Search for the cell housing the specified text and yield its [X, Y] center coordinate. 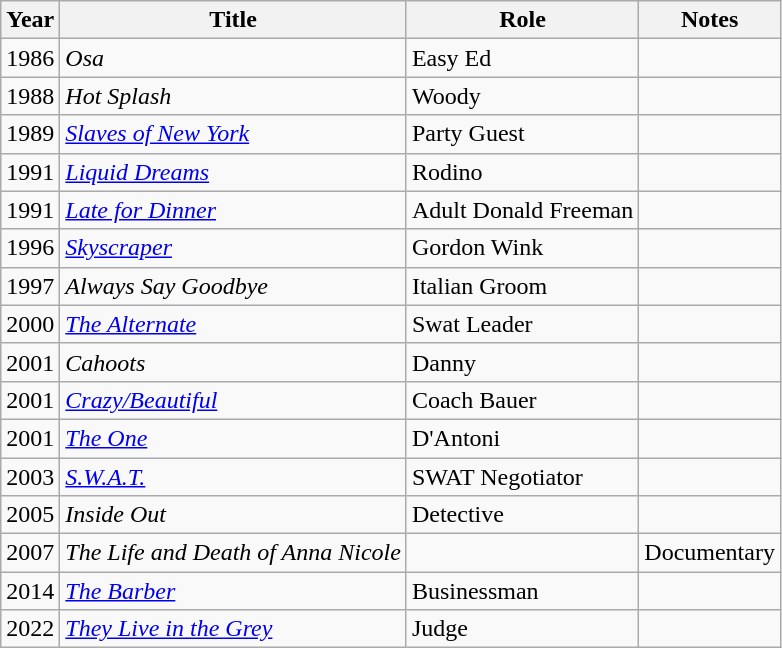
They Live in the Grey [234, 629]
Hot Splash [234, 96]
Always Say Goodbye [234, 286]
Crazy/Beautiful [234, 400]
The Barber [234, 591]
Title [234, 20]
Cahoots [234, 362]
Late for Dinner [234, 210]
Role [522, 20]
2014 [30, 591]
Easy Ed [522, 58]
Woody [522, 96]
Coach Bauer [522, 400]
The Life and Death of Anna Nicole [234, 553]
Party Guest [522, 134]
Gordon Wink [522, 248]
2022 [30, 629]
Danny [522, 362]
The Alternate [234, 324]
1989 [30, 134]
Inside Out [234, 515]
Adult Donald Freeman [522, 210]
Businessman [522, 591]
Osa [234, 58]
Italian Groom [522, 286]
Judge [522, 629]
Liquid Dreams [234, 172]
Notes [710, 20]
2007 [30, 553]
1997 [30, 286]
S.W.A.T. [234, 477]
2003 [30, 477]
1988 [30, 96]
Skyscraper [234, 248]
1996 [30, 248]
The One [234, 438]
Rodino [522, 172]
Slaves of New York [234, 134]
2005 [30, 515]
1986 [30, 58]
SWAT Negotiator [522, 477]
Documentary [710, 553]
D'Antoni [522, 438]
Detective [522, 515]
2000 [30, 324]
Swat Leader [522, 324]
Year [30, 20]
